Scan for the cell matching the given text and deliver its (X, Y) coordinate at center. 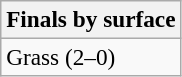
Finals by surface (91, 19)
Grass (2–0) (91, 57)
